Extract the [x, y] coordinate from the center of the cell holding the provided text.  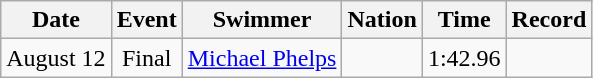
Time [464, 20]
Event [146, 20]
Date [56, 20]
Swimmer [262, 20]
August 12 [56, 58]
Nation [382, 20]
Michael Phelps [262, 58]
Record [549, 20]
1:42.96 [464, 58]
Final [146, 58]
